Identify which cell holds the provided text, then report its [x, y] central coordinate. 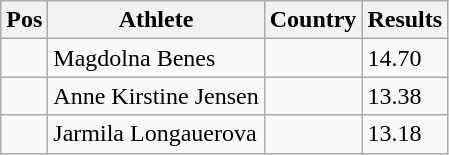
Country [313, 20]
13.18 [405, 134]
14.70 [405, 58]
13.38 [405, 96]
Results [405, 20]
Magdolna Benes [156, 58]
Pos [24, 20]
Anne Kirstine Jensen [156, 96]
Jarmila Longauerova [156, 134]
Athlete [156, 20]
